Extract the [X, Y] coordinate from the center of the cell holding the provided text.  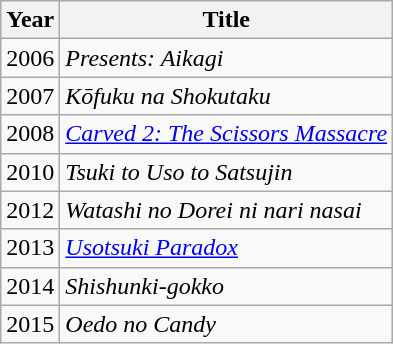
2010 [30, 172]
Presents: Aikagi [226, 58]
Year [30, 20]
2015 [30, 324]
Watashi no Dorei ni nari nasai [226, 210]
2014 [30, 286]
Kōfuku na Shokutaku [226, 96]
Oedo no Candy [226, 324]
Usotsuki Paradox [226, 248]
Tsuki to Uso to Satsujin [226, 172]
Title [226, 20]
2012 [30, 210]
2008 [30, 134]
2007 [30, 96]
2013 [30, 248]
Shishunki-gokko [226, 286]
Carved 2: The Scissors Massacre [226, 134]
2006 [30, 58]
